Detect which cell encompasses the target text, then output its [X, Y] center coordinate. 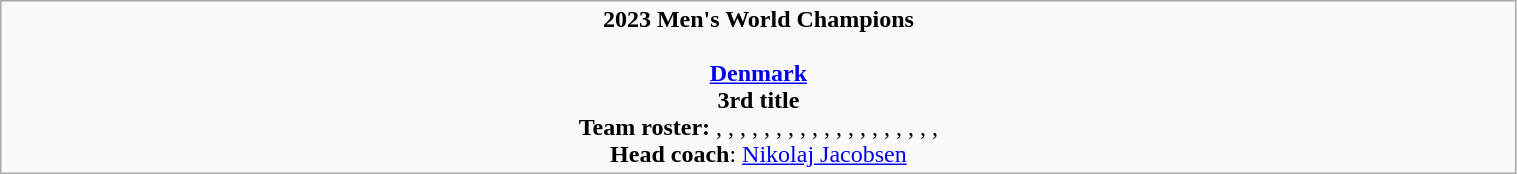
2023 Men's World ChampionsDenmark3rd titleTeam roster: , , , , , , , , , , , , , , , , , , , Head coach: Nikolaj Jacobsen [758, 88]
